Identify which cell holds the provided text, then report its (x, y) central coordinate. 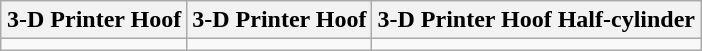
3-D Printer Hoof Half-cylinder (536, 20)
